Provide the (x, y) coordinate of the cell's center where the given text is located.  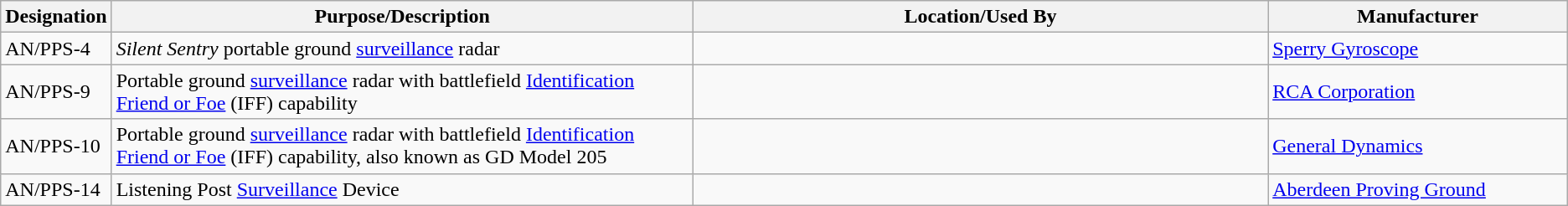
AN/PPS-14 (56, 189)
RCA Corporation (1418, 92)
Designation (56, 17)
AN/PPS-9 (56, 92)
AN/PPS-4 (56, 49)
Portable ground surveillance radar with battlefield Identification Friend or Foe (IFF) capability, also known as GD Model 205 (402, 146)
Portable ground surveillance radar with battlefield Identification Friend or Foe (IFF) capability (402, 92)
Purpose/Description (402, 17)
Silent Sentry portable ground surveillance radar (402, 49)
Aberdeen Proving Ground (1418, 189)
AN/PPS-10 (56, 146)
Sperry Gyroscope (1418, 49)
General Dynamics (1418, 146)
Manufacturer (1418, 17)
Location/Used By (980, 17)
Listening Post Surveillance Device (402, 189)
